Find where the given text appears and provide that cell's center as [X, Y] coordinate. 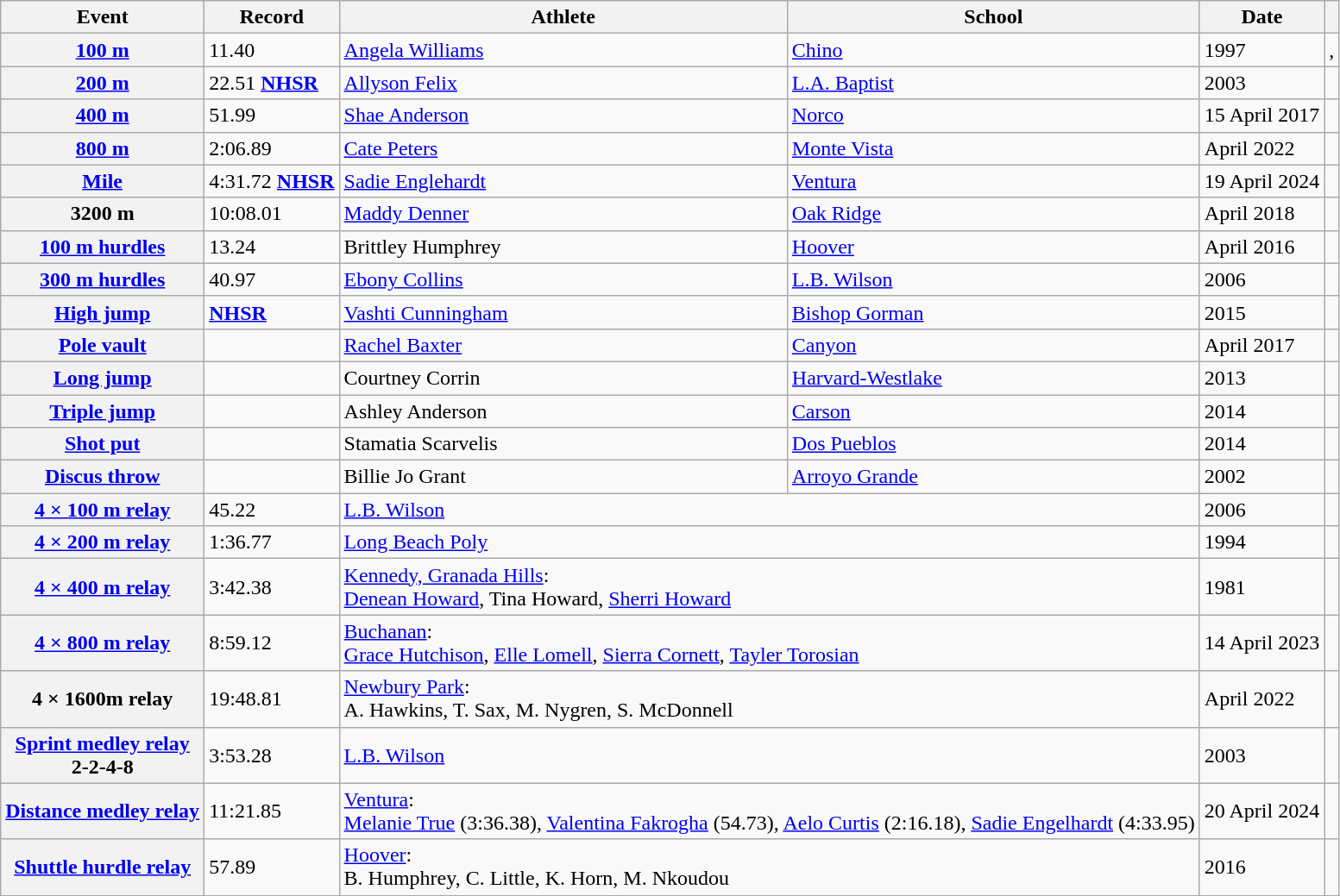
Hoover:B. Humphrey, C. Little, K. Horn, M. Nkoudou [770, 868]
Newbury Park:A. Hawkins, T. Sax, M. Nygren, S. McDonnell [770, 699]
2015 [1261, 312]
Sprint medley relay2-2-4-8 [103, 755]
Shot put [103, 444]
40.97 [272, 279]
Carson [993, 411]
45.22 [272, 510]
NHSR [272, 312]
400 m [103, 116]
19:48.81 [272, 699]
3:53.28 [272, 755]
April 2018 [1261, 214]
Billie Jo Grant [563, 477]
Kennedy, Granada Hills:Denean Howard, Tina Howard, Sherri Howard [770, 586]
800 m [103, 148]
51.99 [272, 116]
Discus throw [103, 477]
10:08.01 [272, 214]
100 m hurdles [103, 247]
April 2017 [1261, 345]
14 April 2023 [1261, 643]
200 m [103, 83]
Ventura [993, 181]
2016 [1261, 868]
Bishop Gorman [993, 312]
1981 [1261, 586]
Event [103, 17]
Cate Peters [563, 148]
Canyon [993, 345]
Vashti Cunningham [563, 312]
11.40 [272, 50]
2:06.89 [272, 148]
Courtney Corrin [563, 378]
Shae Anderson [563, 116]
Triple jump [103, 411]
Ventura:Melanie True (3:36.38), Valentina Fakrogha (54.73), Aelo Curtis (2:16.18), Sadie Engelhardt (4:33.95) [770, 811]
Shuttle hurdle relay [103, 868]
Record [272, 17]
Long jump [103, 378]
Harvard-Westlake [993, 378]
Date [1261, 17]
Brittley Humphrey [563, 247]
3:42.38 [272, 586]
13.24 [272, 247]
Maddy Denner [563, 214]
Allyson Felix [563, 83]
4:31.72 NHSR [272, 181]
Hoover [993, 247]
L.A. Baptist [993, 83]
300 m hurdles [103, 279]
Ebony Collins [563, 279]
Ashley Anderson [563, 411]
1994 [1261, 542]
Athlete [563, 17]
Long Beach Poly [770, 542]
100 m [103, 50]
4 × 1600m relay [103, 699]
1997 [1261, 50]
Distance medley relay [103, 811]
School [993, 17]
Rachel Baxter [563, 345]
Norco [993, 116]
4 × 100 m relay [103, 510]
1:36.77 [272, 542]
8:59.12 [272, 643]
Stamatia Scarvelis [563, 444]
4 × 400 m relay [103, 586]
Monte Vista [993, 148]
2002 [1261, 477]
11:21.85 [272, 811]
Mile [103, 181]
22.51 NHSR [272, 83]
4 × 200 m relay [103, 542]
Sadie Englehardt [563, 181]
, [1332, 50]
Arroyo Grande [993, 477]
4 × 800 m relay [103, 643]
Pole vault [103, 345]
Dos Pueblos [993, 444]
2013 [1261, 378]
April 2016 [1261, 247]
15 April 2017 [1261, 116]
Oak Ridge [993, 214]
Buchanan:Grace Hutchison, Elle Lomell, Sierra Cornett, Tayler Torosian [770, 643]
Angela Williams [563, 50]
57.89 [272, 868]
20 April 2024 [1261, 811]
High jump [103, 312]
19 April 2024 [1261, 181]
Chino [993, 50]
3200 m [103, 214]
